Detect which cell encompasses the target text, then output its (x, y) center coordinate. 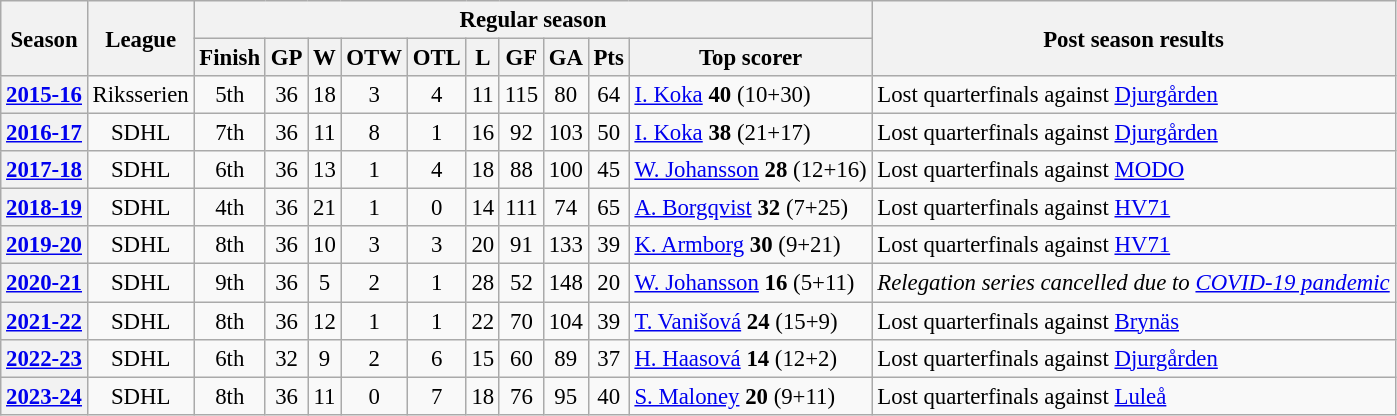
133 (566, 245)
9th (230, 283)
52 (521, 283)
2021-22 (44, 321)
28 (482, 283)
2016-17 (44, 133)
7 (436, 396)
21 (324, 208)
9 (324, 358)
104 (566, 321)
OTW (374, 58)
GF (521, 58)
16 (482, 133)
100 (566, 170)
Pts (608, 58)
14 (482, 208)
115 (521, 95)
Lost quarterfinals against MODO (1134, 170)
91 (521, 245)
5th (230, 95)
6 (436, 358)
Finish (230, 58)
10 (324, 245)
95 (566, 396)
T. Vanišová 24 (15+9) (750, 321)
Lost quarterfinals against Luleå (1134, 396)
GA (566, 58)
W. Johansson 16 (5+11) (750, 283)
Lost quarterfinals against Brynäs (1134, 321)
111 (521, 208)
Regular season (533, 20)
League (140, 38)
2018-19 (44, 208)
GP (286, 58)
40 (608, 396)
2019-20 (44, 245)
OTL (436, 58)
Post season results (1134, 38)
12 (324, 321)
7th (230, 133)
64 (608, 95)
4th (230, 208)
Season (44, 38)
L (482, 58)
15 (482, 358)
70 (521, 321)
Top scorer (750, 58)
S. Maloney 20 (9+11) (750, 396)
148 (566, 283)
92 (521, 133)
H. Haasová 14 (12+2) (750, 358)
80 (566, 95)
5 (324, 283)
2023-24 (44, 396)
W (324, 58)
88 (521, 170)
2020-21 (44, 283)
Relegation series cancelled due to COVID-19 pandemic (1134, 283)
45 (608, 170)
2022-23 (44, 358)
Riksserien (140, 95)
32 (286, 358)
I. Koka 40 (10+30) (750, 95)
22 (482, 321)
2017-18 (44, 170)
2015-16 (44, 95)
37 (608, 358)
74 (566, 208)
8 (374, 133)
W. Johansson 28 (12+16) (750, 170)
65 (608, 208)
I. Koka 38 (21+17) (750, 133)
A. Borgqvist 32 (7+25) (750, 208)
103 (566, 133)
76 (521, 396)
50 (608, 133)
13 (324, 170)
K. Armborg 30 (9+21) (750, 245)
89 (566, 358)
60 (521, 358)
